Extract the [x, y] coordinate from the center of the cell holding the provided text.  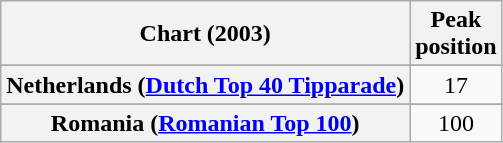
Netherlands (Dutch Top 40 Tipparade) [206, 85]
100 [456, 123]
Chart (2003) [206, 34]
Peakposition [456, 34]
17 [456, 85]
Romania (Romanian Top 100) [206, 123]
